Provide the (X, Y) coordinate of the cell's center where the given text is located.  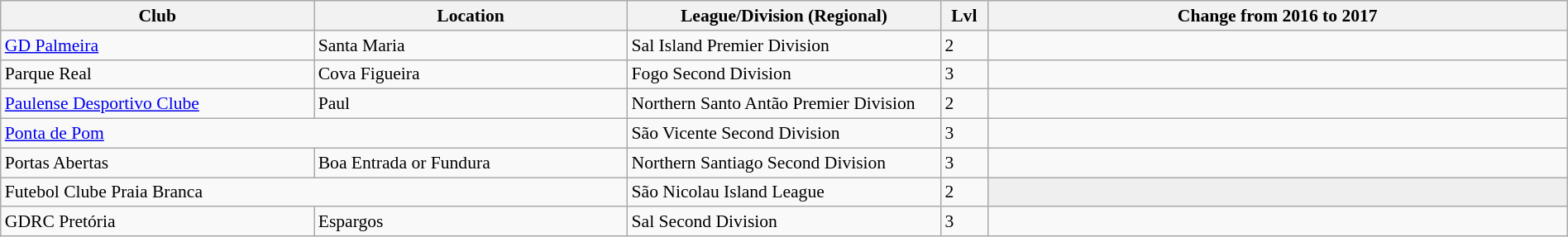
Cova Figueira (471, 74)
Northern Santiago Second Division (784, 163)
Ponta de Pom (314, 134)
Northern Santo Antão Premier Division (784, 104)
São Vicente Second Division (784, 134)
Portas Abertas (157, 163)
Fogo Second Division (784, 74)
Santa Maria (471, 45)
Espargos (471, 222)
Location (471, 16)
Lvl (964, 16)
Sal Island Premier Division (784, 45)
Paul (471, 104)
São Nicolau Island League (784, 192)
Parque Real (157, 74)
Club (157, 16)
Paulense Desportivo Clube (157, 104)
GD Palmeira (157, 45)
Sal Second Division (784, 222)
GDRC Pretória (157, 222)
Futebol Clube Praia Branca (314, 192)
Change from 2016 to 2017 (1277, 16)
League/Division (Regional) (784, 16)
Boa Entrada or Fundura (471, 163)
